For the text-containing cell, return its midpoint in (X, Y) coordinate format. 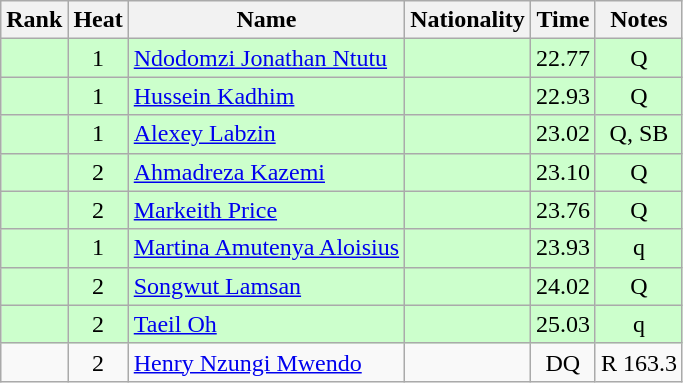
23.76 (562, 210)
Nationality (468, 20)
Time (562, 20)
Markeith Price (266, 210)
R 163.3 (638, 362)
Ahmadreza Kazemi (266, 172)
23.10 (562, 172)
Hussein Kadhim (266, 96)
Ndodomzi Jonathan Ntutu (266, 58)
23.02 (562, 134)
Taeil Oh (266, 324)
Songwut Lamsan (266, 286)
Notes (638, 20)
Alexey Labzin (266, 134)
22.93 (562, 96)
25.03 (562, 324)
22.77 (562, 58)
Rank (34, 20)
Name (266, 20)
23.93 (562, 248)
24.02 (562, 286)
Henry Nzungi Mwendo (266, 362)
Heat (98, 20)
Martina Amutenya Aloisius (266, 248)
DQ (562, 362)
Q, SB (638, 134)
